Detect which cell encompasses the target text, then output its [x, y] center coordinate. 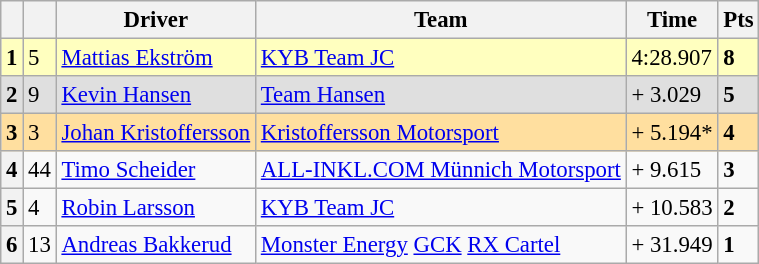
Mattias Ekström [156, 58]
Team Hansen [440, 95]
Driver [156, 20]
ALL-INKL.COM Münnich Motorsport [440, 170]
Robin Larsson [156, 208]
+ 3.029 [672, 95]
Johan Kristoffersson [156, 133]
13 [40, 245]
Kristoffersson Motorsport [440, 133]
+ 9.615 [672, 170]
Kevin Hansen [156, 95]
+ 31.949 [672, 245]
9 [40, 95]
Timo Scheider [156, 170]
Andreas Bakkerud [156, 245]
4:28.907 [672, 58]
Monster Energy GCK RX Cartel [440, 245]
8 [738, 58]
Pts [738, 20]
6 [12, 245]
Team [440, 20]
+ 10.583 [672, 208]
+ 5.194* [672, 133]
44 [40, 170]
Time [672, 20]
